Return [x, y] of the center of cell containing provided text 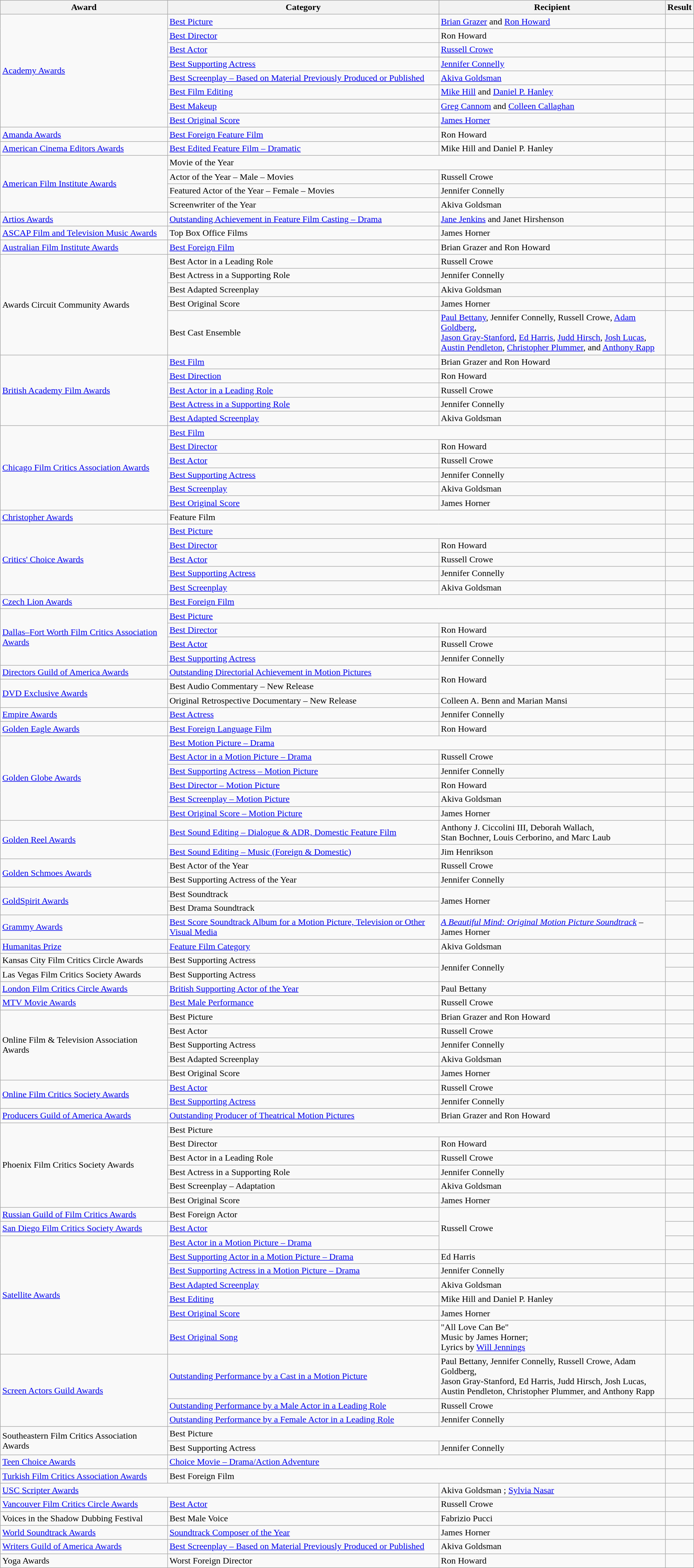
A Beautiful Mind: Original Motion Picture Soundtrack – James Horner [552, 927]
Best Supporting Actor in a Motion Picture – Drama [303, 1257]
Outstanding Performance by a Cast in a Motion Picture [303, 1376]
Jane Jenkins and Janet Hirshenson [552, 219]
Russian Guild of Film Critics Awards [84, 1214]
Golden Reel Awards [84, 839]
Best Direction [303, 376]
Screen Actors Guild Awards [84, 1390]
Best Actor of the Year [303, 866]
Dallas–Fort Worth Film Critics Association Awards [84, 637]
Golden Globe Awards [84, 778]
Movie of the Year [417, 162]
Greg Cannom and Colleen Callaghan [552, 106]
Outstanding Performance by a Male Actor in a Leading Role [303, 1405]
Anthony J. Ciccolini III, Deborah Wallach, Stan Bochner, Louis Cerborino, and Marc Laub [552, 833]
Best Male Voice [303, 1518]
Academy Awards [84, 71]
Colleen A. Benn and Marian Mansi [552, 701]
Featured Actor of the Year – Female – Movies [303, 191]
Outstanding Directorial Achievement in Motion Pictures [303, 672]
Best Motion Picture – Drama [417, 743]
Outstanding Achievement in Feature Film Casting – Drama [303, 219]
Best Supporting Actress in a Motion Picture – Drama [303, 1271]
Award [84, 7]
Jim Henrikson [552, 851]
Kansas City Film Critics Circle Awards [84, 960]
Best Film Editing [303, 92]
Best Cast Ensemble [303, 333]
American Film Institute Awards [84, 183]
Online Film & Television Association Awards [84, 1045]
Best Screenplay – Motion Picture [303, 799]
Awards Circuit Community Awards [84, 305]
Australian Film Institute Awards [84, 247]
USC Scripter Awards [219, 1490]
Best Sound Editing – Music (Foreign & Domestic) [303, 851]
Best Sound Editing – Dialogue & ADR, Domestic Feature Film [303, 833]
Chicago Film Critics Association Awards [84, 468]
Recipient [552, 7]
Golden Eagle Awards [84, 729]
Category [303, 7]
Producers Guild of America Awards [84, 1115]
Best Foreign Language Film [303, 729]
Akiva Goldsman ; Sylvia Nasar [552, 1490]
London Film Critics Circle Awards [84, 989]
San Diego Film Critics Society Awards [84, 1228]
Christopher Awards [84, 517]
DVD Exclusive Awards [84, 694]
Screenwriter of the Year [303, 205]
British Supporting Actor of the Year [303, 989]
Artios Awards [84, 219]
Best Supporting Actress – Motion Picture [303, 771]
Best Supporting Actress of the Year [303, 880]
Best Foreign Actor [303, 1214]
GoldSpirit Awards [84, 901]
Outstanding Performance by a Female Actor in a Leading Role [303, 1420]
Worst Foreign Director [303, 1561]
Phoenix Film Critics Society Awards [84, 1165]
Teen Choice Awards [84, 1462]
Southeastern Film Critics Association Awards [84, 1441]
Actor of the Year – Male – Movies [303, 177]
Grammy Awards [84, 927]
ASCAP Film and Television Music Awards [84, 233]
Empire Awards [84, 715]
Original Retrospective Documentary – New Release [303, 701]
"All Love Can Be" Music by James Horner; Lyrics by Will Jennings [552, 1337]
World Soundtrack Awards [84, 1532]
Feature Film Category [303, 946]
Ed Harris [552, 1257]
Feature Film [417, 517]
Best Foreign Feature Film [303, 134]
Satellite Awards [84, 1295]
Turkish Film Critics Association Awards [84, 1476]
Directors Guild of America Awards [84, 672]
Best Audio Commentary – New Release [303, 687]
Soundtrack Composer of the Year [303, 1532]
Online Film Critics Society Awards [84, 1094]
MTV Movie Awards [84, 1003]
Amanda Awards [84, 134]
Best Score Soundtrack Album for a Motion Picture, Television or Other Visual Media [303, 927]
Fabrizio Pucci [552, 1518]
Best Director – Motion Picture [303, 785]
Outstanding Producer of Theatrical Motion Pictures [303, 1115]
Best Editing [303, 1299]
Best Drama Soundtrack [303, 908]
Best Edited Feature Film – Dramatic [303, 148]
Best Screenplay – Adaptation [303, 1186]
American Cinema Editors Awards [84, 148]
Yoga Awards [84, 1561]
Top Box Office Films [303, 233]
Best Soundtrack [303, 894]
Choice Movie – Drama/Action Adventure [417, 1462]
Best Male Performance [303, 1003]
Voices in the Shadow Dubbing Festival [84, 1518]
Writers Guild of America Awards [84, 1547]
Result [680, 7]
Las Vegas Film Critics Society Awards [84, 975]
Golden Schmoes Awards [84, 873]
Best Original Song [303, 1337]
Critics' Choice Awards [84, 559]
Humanitas Prize [84, 946]
British Academy Film Awards [84, 390]
Paul Bettany [552, 989]
Czech Lion Awards [84, 602]
Best Original Score – Motion Picture [303, 813]
Best Actress [303, 715]
Best Makeup [303, 106]
Vancouver Film Critics Circle Awards [84, 1504]
